Pinpoint the cell where the given text exists, returning its [X, Y] midpoint coordinate. 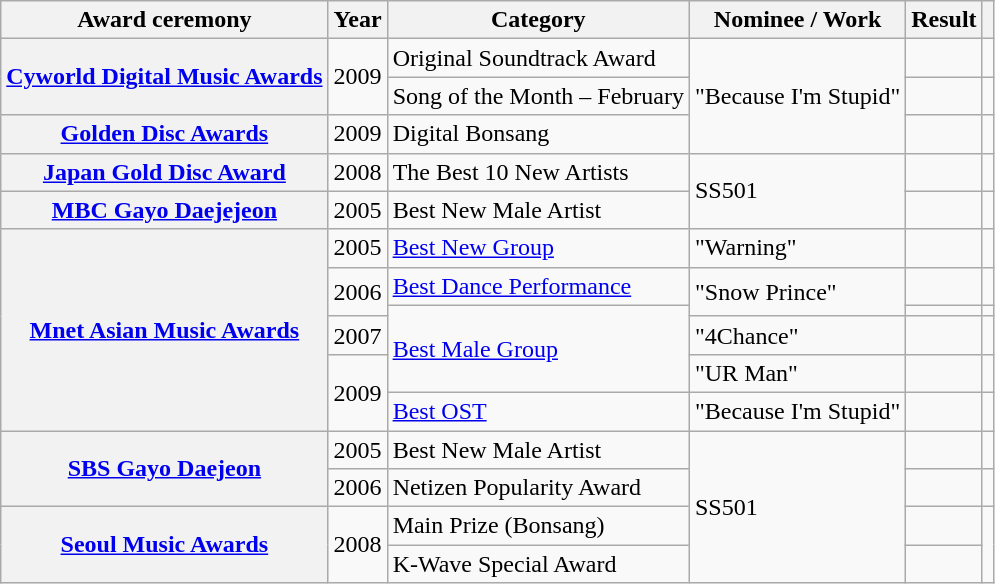
The Best 10 New Artists [538, 172]
"Snow Prince" [797, 292]
Best New Group [538, 248]
Golden Disc Awards [164, 134]
Category [538, 20]
Cyworld Digital Music Awards [164, 77]
Best OST [538, 411]
Year [358, 20]
Result [944, 20]
Best Dance Performance [538, 286]
"UR Man" [797, 373]
SBS Gayo Daejeon [164, 468]
"Warning" [797, 248]
Seoul Music Awards [164, 545]
Digital Bonsang [538, 134]
Song of the Month – February [538, 96]
MBC Gayo Daejejeon [164, 210]
Mnet Asian Music Awards [164, 330]
K-Wave Special Award [538, 564]
Main Prize (Bonsang) [538, 526]
2007 [358, 335]
Original Soundtrack Award [538, 58]
"4Chance" [797, 335]
Best Male Group [538, 348]
Netizen Popularity Award [538, 488]
Award ceremony [164, 20]
Nominee / Work [797, 20]
Japan Gold Disc Award [164, 172]
